For the text-containing cell, return its midpoint in [x, y] coordinate format. 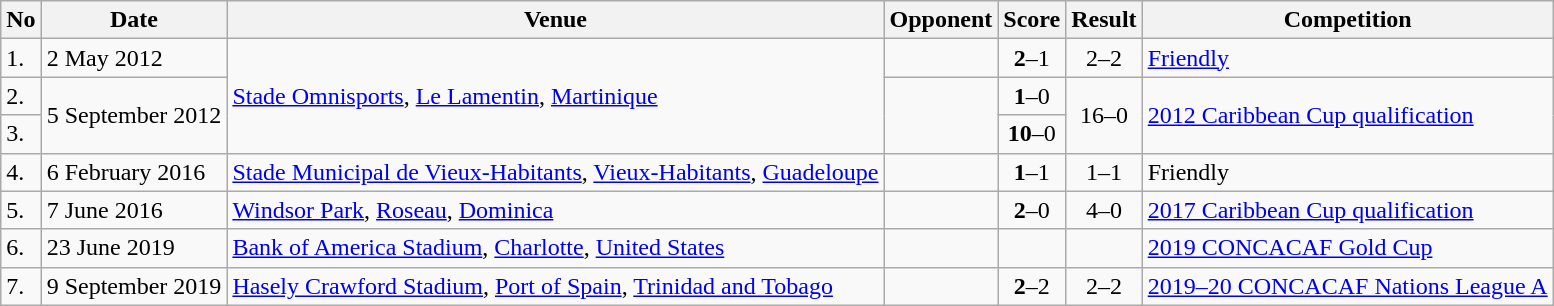
Result [1104, 20]
5 September 2012 [134, 115]
1. [21, 58]
Competition [1348, 20]
Stade Omnisports, Le Lamentin, Martinique [556, 96]
Date [134, 20]
6. [21, 248]
4–0 [1104, 210]
7 June 2016 [134, 210]
10–0 [1032, 134]
Opponent [941, 20]
5. [21, 210]
2012 Caribbean Cup qualification [1348, 115]
Stade Municipal de Vieux-Habitants, Vieux-Habitants, Guadeloupe [556, 172]
1–0 [1032, 96]
2 May 2012 [134, 58]
6 February 2016 [134, 172]
23 June 2019 [134, 248]
Venue [556, 20]
Bank of America Stadium, Charlotte, United States [556, 248]
7. [21, 286]
2. [21, 96]
2017 Caribbean Cup qualification [1348, 210]
4. [21, 172]
2–1 [1032, 58]
2–0 [1032, 210]
2019 CONCACAF Gold Cup [1348, 248]
3. [21, 134]
No [21, 20]
9 September 2019 [134, 286]
Hasely Crawford Stadium, Port of Spain, Trinidad and Tobago [556, 286]
Score [1032, 20]
2019–20 CONCACAF Nations League A [1348, 286]
Windsor Park, Roseau, Dominica [556, 210]
16–0 [1104, 115]
